Provide the (x, y) coordinate of the cell's center where the given text is located.  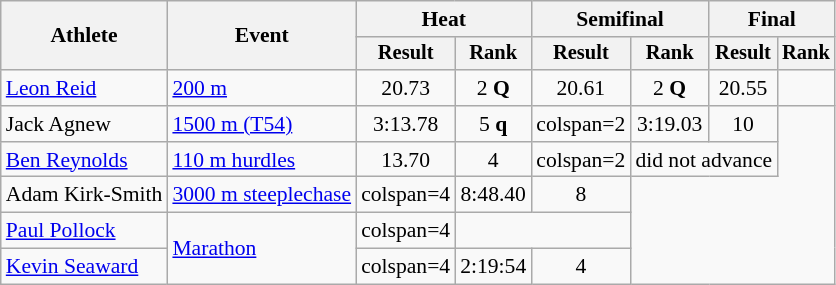
Jack Agnew (84, 124)
200 m (262, 88)
8 (580, 195)
13.70 (406, 160)
3:19.03 (670, 124)
Paul Pollock (84, 231)
8:48.40 (493, 195)
Heat (444, 19)
1500 m (T54) (262, 124)
2:19:54 (493, 267)
Leon Reid (84, 88)
Semifinal (620, 19)
Kevin Seaward (84, 267)
Event (262, 36)
10 (743, 124)
20.73 (406, 88)
3:13.78 (406, 124)
5 q (493, 124)
Marathon (262, 248)
Ben Reynolds (84, 160)
110 m hurdles (262, 160)
3000 m steeplechase (262, 195)
Athlete (84, 36)
Final (772, 19)
did not advance (704, 160)
20.61 (580, 88)
20.55 (743, 88)
Adam Kirk-Smith (84, 195)
